Find where the given text appears and provide that cell's center as [X, Y] coordinate. 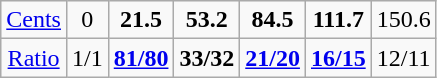
1/1 [87, 58]
Ratio [34, 58]
53.2 [207, 20]
21.5 [141, 20]
0 [87, 20]
150.6 [404, 20]
16/15 [338, 58]
33/32 [207, 58]
111.7 [338, 20]
81/80 [141, 58]
Cents [34, 20]
84.5 [273, 20]
12/11 [404, 58]
21/20 [273, 58]
